Scan for the cell matching the given text and deliver its (X, Y) coordinate at center. 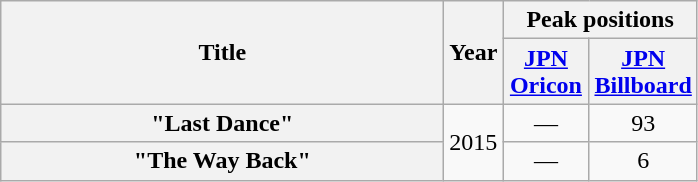
Peak positions (600, 20)
Year (474, 52)
JPNOricon (546, 72)
93 (643, 123)
6 (643, 161)
JPNBillboard (643, 72)
Title (222, 52)
2015 (474, 142)
"The Way Back" (222, 161)
"Last Dance" (222, 123)
